Output the [x, y] coordinate of the center of the cell containing the given text.  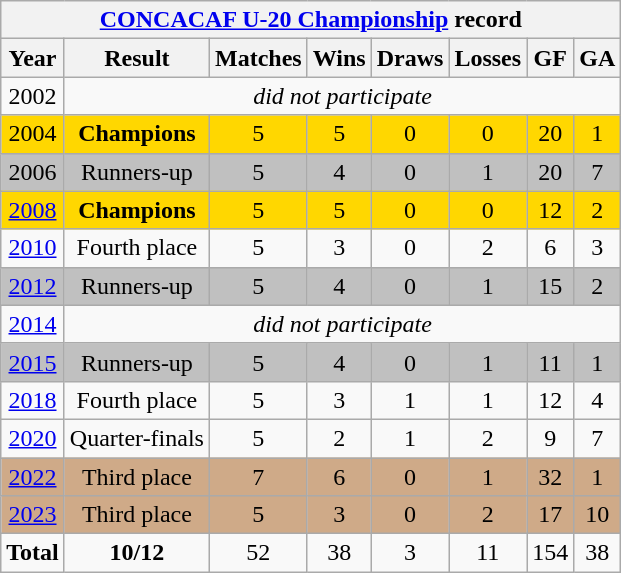
Result [136, 58]
2020 [33, 438]
Year [33, 58]
2006 [33, 172]
2008 [33, 210]
10 [598, 515]
Quarter-finals [136, 438]
CONCACAF U-20 Championship record [311, 20]
2010 [33, 248]
Matches [258, 58]
2012 [33, 286]
2023 [33, 515]
2004 [33, 134]
2002 [33, 96]
Total [33, 553]
Draws [410, 58]
10/12 [136, 553]
Losses [488, 58]
154 [550, 553]
Wins [339, 58]
9 [550, 438]
2015 [33, 362]
52 [258, 553]
2018 [33, 400]
32 [550, 477]
2022 [33, 477]
2014 [33, 324]
GF [550, 58]
GA [598, 58]
15 [550, 286]
17 [550, 515]
